Return [X, Y] of the center of cell containing provided text 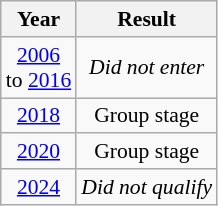
2018 [38, 116]
Year [38, 19]
2006to 2016 [38, 68]
Did not enter [146, 68]
Did not qualify [146, 187]
Result [146, 19]
2020 [38, 152]
2024 [38, 187]
